Provide the [x, y] coordinate of the cell's center where the given text is located.  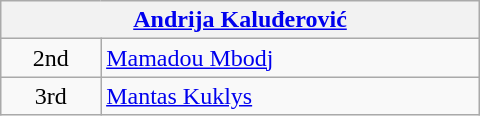
Mantas Kuklys [290, 96]
Andrija Kaluđerović [240, 20]
2nd [51, 58]
Mamadou Mbodj [290, 58]
3rd [51, 96]
